For the text-containing cell, return its midpoint in (x, y) coordinate format. 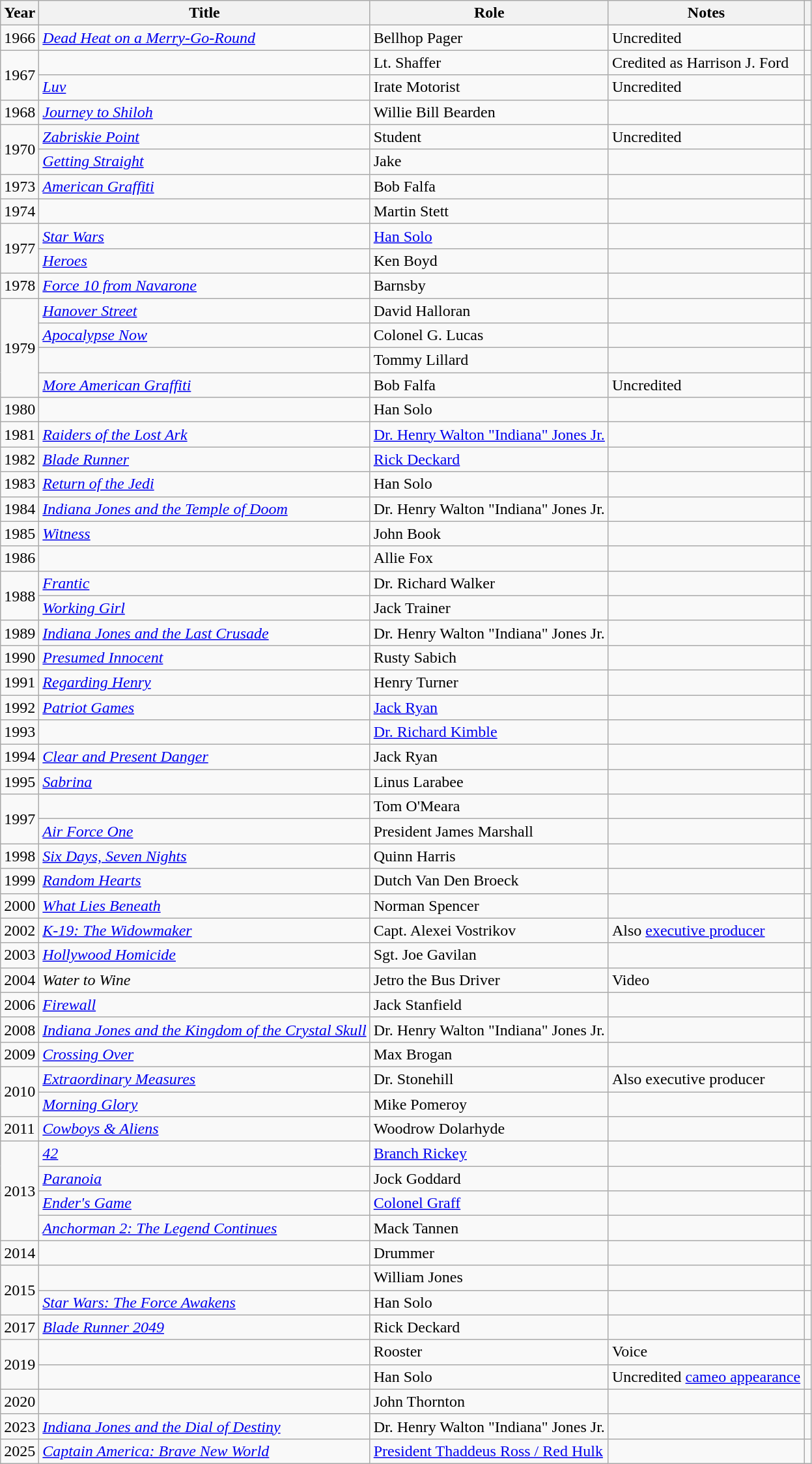
2023 (20, 1426)
1990 (20, 657)
Extraordinary Measures (204, 1079)
1985 (20, 534)
Hanover Street (204, 311)
Dr. Richard Kimble (489, 732)
Tom O'Meara (489, 807)
1999 (20, 881)
More American Graffiti (204, 385)
Indiana Jones and the Kingdom of the Crystal Skull (204, 1029)
1984 (20, 509)
2020 (20, 1401)
Firewall (204, 1005)
2008 (20, 1029)
Max Brogan (489, 1054)
Indiana Jones and the Last Crusade (204, 633)
Colonel G. Lucas (489, 336)
Voice (706, 1352)
1997 (20, 819)
1973 (20, 186)
1980 (20, 410)
1967 (20, 75)
Ender's Game (204, 1203)
Jetro the Bus Driver (489, 980)
Sgt. Joe Gavilan (489, 955)
1989 (20, 633)
Patriot Games (204, 707)
Witness (204, 534)
Credited as Harrison J. Ford (706, 63)
Force 10 from Navarone (204, 285)
Woodrow Dolarhyde (489, 1129)
2004 (20, 980)
Rusty Sabich (489, 657)
Star Wars (204, 236)
Jock Goddard (489, 1179)
Journey to Shiloh (204, 112)
Lt. Shaffer (489, 63)
1968 (20, 112)
1982 (20, 459)
Air Force One (204, 831)
Notes (706, 13)
Dutch Van Den Broeck (489, 881)
Jake (489, 162)
Indiana Jones and the Temple of Doom (204, 509)
Random Hearts (204, 881)
Capt. Alexei Vostrikov (489, 930)
Mike Pomeroy (489, 1104)
Rooster (489, 1352)
Blade Runner (204, 459)
1978 (20, 285)
Captain America: Brave New World (204, 1451)
1970 (20, 149)
1974 (20, 211)
1977 (20, 248)
Hollywood Homicide (204, 955)
K-19: The Widowmaker (204, 930)
Six Days, Seven Nights (204, 856)
Tommy Lillard (489, 360)
Water to Wine (204, 980)
1986 (20, 558)
Branch Rickey (489, 1154)
Working Girl (204, 608)
1979 (20, 348)
1992 (20, 707)
Linus Larabee (489, 782)
Paranoia (204, 1179)
Crossing Over (204, 1054)
Willie Bill Bearden (489, 112)
Return of the Jedi (204, 484)
2010 (20, 1091)
Martin Stett (489, 211)
Title (204, 13)
Jack Trainer (489, 608)
Drummer (489, 1253)
Apocalypse Now (204, 336)
2013 (20, 1191)
Norman Spencer (489, 906)
Irate Motorist (489, 87)
Luv (204, 87)
1991 (20, 682)
Clear and Present Danger (204, 757)
Quinn Harris (489, 856)
Video (706, 980)
2002 (20, 930)
President James Marshall (489, 831)
2003 (20, 955)
1994 (20, 757)
1988 (20, 596)
Sabrina (204, 782)
2009 (20, 1054)
1995 (20, 782)
1981 (20, 435)
2006 (20, 1005)
Anchorman 2: The Legend Continues (204, 1228)
Role (489, 13)
Star Wars: The Force Awakens (204, 1302)
John Thornton (489, 1401)
Blade Runner 2049 (204, 1327)
2011 (20, 1129)
1983 (20, 484)
Frantic (204, 583)
2000 (20, 906)
2017 (20, 1327)
Year (20, 13)
William Jones (489, 1278)
Allie Fox (489, 558)
1993 (20, 732)
David Halloran (489, 311)
Ken Boyd (489, 261)
Dr. Stonehill (489, 1079)
John Book (489, 534)
1998 (20, 856)
Mack Tannen (489, 1228)
Morning Glory (204, 1104)
What Lies Beneath (204, 906)
Raiders of the Lost Ark (204, 435)
Presumed Innocent (204, 657)
Uncredited cameo appearance (706, 1377)
Bellhop Pager (489, 38)
Jack Stanfield (489, 1005)
Dead Heat on a Merry-Go-Round (204, 38)
American Graffiti (204, 186)
42 (204, 1154)
Colonel Graff (489, 1203)
1966 (20, 38)
Indiana Jones and the Dial of Destiny (204, 1426)
President Thaddeus Ross / Red Hulk (489, 1451)
Getting Straight (204, 162)
Barnsby (489, 285)
2025 (20, 1451)
2014 (20, 1253)
Zabriskie Point (204, 137)
Henry Turner (489, 682)
2019 (20, 1364)
Cowboys & Aliens (204, 1129)
Regarding Henry (204, 682)
Student (489, 137)
Dr. Richard Walker (489, 583)
2015 (20, 1290)
Heroes (204, 261)
